Return (X, Y) of the center of cell containing provided text 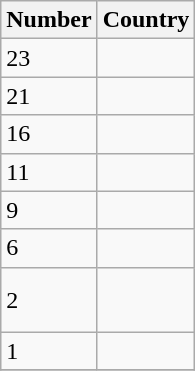
Number (49, 20)
6 (49, 248)
Country (146, 20)
9 (49, 210)
2 (49, 300)
11 (49, 172)
21 (49, 96)
16 (49, 134)
1 (49, 351)
23 (49, 58)
